Search for the cell housing the specified text and yield its [X, Y] center coordinate. 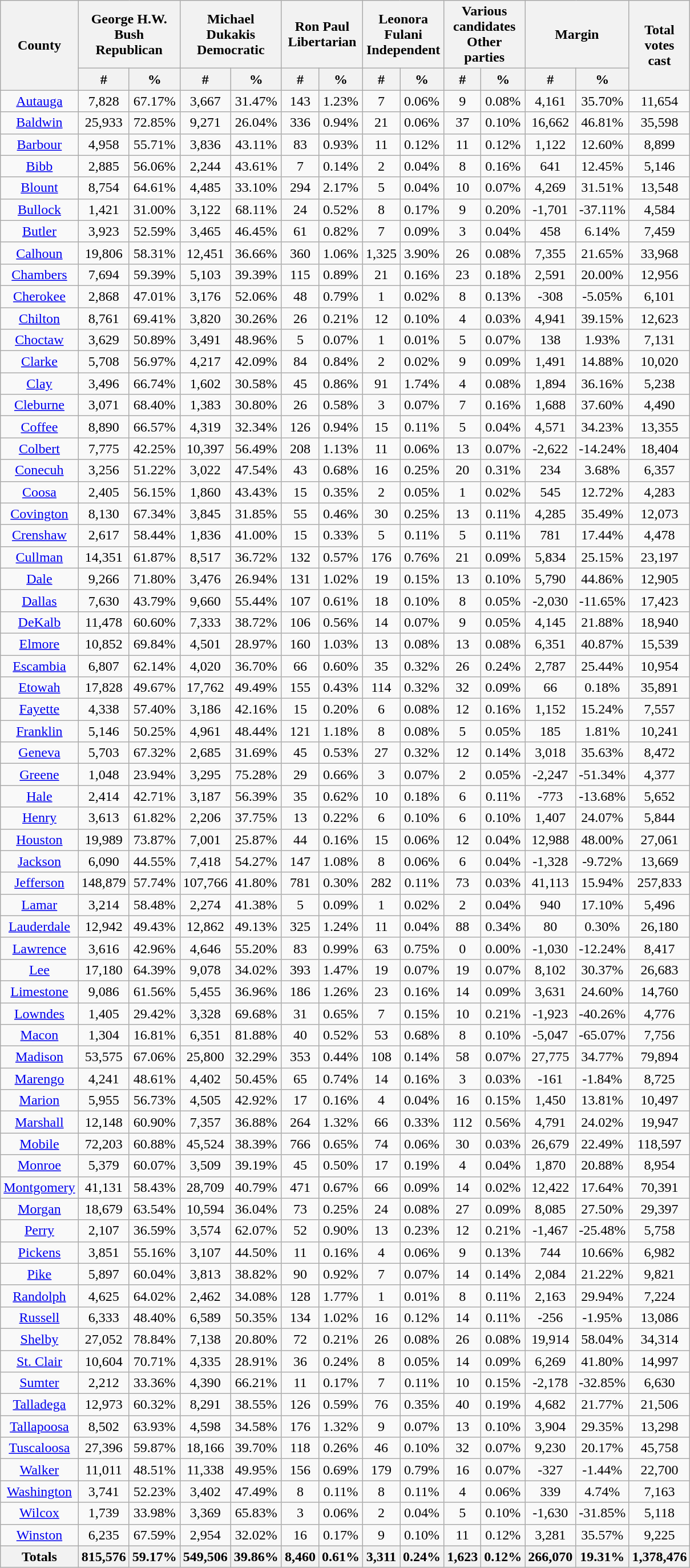
7,163 [660, 1492]
60.04% [154, 1274]
19,806 [104, 253]
23.94% [154, 775]
3,496 [104, 384]
Choctaw [39, 340]
3,071 [104, 405]
Mobile [39, 1144]
3,904 [550, 1426]
Marengo [39, 1079]
549,506 [205, 1557]
4,776 [660, 1013]
44.55% [154, 861]
20.88% [603, 1166]
48.61% [154, 1079]
Leonora FulaniIndependent [403, 34]
67.06% [154, 1057]
8,954 [660, 1166]
10,604 [104, 1361]
156 [300, 1470]
8,291 [205, 1405]
Baldwin [39, 123]
2,787 [550, 666]
4,571 [550, 427]
68.11% [256, 209]
37.75% [256, 818]
60.60% [154, 622]
Montgomery [39, 1187]
70,391 [660, 1187]
45,524 [205, 1144]
1,325 [381, 253]
21,506 [660, 1405]
14.88% [603, 362]
1.77% [340, 1296]
-1,328 [550, 861]
11,338 [205, 1470]
1,405 [104, 1013]
641 [550, 166]
4,335 [205, 1361]
6,269 [550, 1361]
72.85% [154, 123]
155 [300, 688]
1,491 [550, 362]
23,197 [660, 557]
91 [381, 384]
Limestone [39, 991]
0.58% [340, 405]
Elmore [39, 644]
18,166 [205, 1448]
42.25% [154, 449]
31.47% [256, 101]
57.74% [154, 883]
9,266 [104, 579]
37.60% [603, 405]
2,868 [104, 296]
25,800 [205, 1057]
71.80% [154, 579]
Greene [39, 775]
44.86% [603, 579]
55 [300, 514]
-40.26% [603, 1013]
26.04% [256, 123]
25,933 [104, 123]
4,646 [205, 948]
3,813 [205, 1274]
12,148 [104, 1122]
7,001 [205, 840]
Clarke [39, 362]
4,161 [550, 101]
4,941 [550, 318]
4,505 [205, 1101]
339 [550, 1492]
6,630 [660, 1383]
0.00% [503, 948]
27,052 [104, 1339]
30.26% [256, 318]
3,616 [104, 948]
Escambia [39, 666]
8,517 [205, 557]
3,256 [104, 470]
53,575 [104, 1057]
24.60% [603, 991]
-31.85% [603, 1513]
0.46% [340, 514]
-256 [550, 1317]
3,476 [205, 579]
Coffee [39, 427]
5,652 [660, 796]
36 [300, 1361]
294 [300, 188]
60.32% [154, 1405]
7,418 [205, 861]
1,623 [462, 1557]
1.18% [340, 731]
107 [300, 600]
20.00% [603, 275]
1,122 [550, 144]
1,378,476 [660, 1557]
3.68% [603, 470]
37 [462, 123]
65 [300, 1079]
-308 [550, 296]
0.44% [340, 1057]
12,973 [104, 1405]
1,894 [550, 384]
34.77% [603, 1057]
2,591 [550, 275]
46.81% [603, 123]
Talladega [39, 1405]
1,870 [550, 1166]
3,186 [205, 710]
Lee [39, 970]
1,860 [205, 492]
12.72% [603, 492]
114 [381, 688]
6,101 [660, 296]
43.61% [256, 166]
112 [462, 1122]
10,852 [104, 644]
14,760 [660, 991]
Russell [39, 1317]
815,576 [104, 1557]
4,501 [205, 644]
0 [462, 948]
3,667 [205, 101]
88 [462, 926]
0.99% [340, 948]
744 [550, 1252]
21.65% [603, 253]
9,230 [550, 1448]
Conecuh [39, 470]
Lauderdale [39, 926]
3,022 [205, 470]
2,462 [205, 1296]
6,235 [104, 1535]
186 [300, 991]
1.23% [340, 101]
69.84% [154, 644]
0.74% [340, 1079]
Fayette [39, 710]
13,355 [660, 427]
115 [300, 275]
-13.68% [603, 796]
4,145 [550, 622]
266,070 [550, 1557]
1,152 [550, 710]
5,834 [550, 557]
8,761 [104, 318]
26,679 [550, 1144]
12,623 [660, 318]
7,333 [205, 622]
13.81% [603, 1101]
-1,630 [550, 1513]
0.60% [340, 666]
31.51% [603, 188]
1,383 [205, 405]
0.86% [340, 384]
Pickens [39, 1252]
14,997 [660, 1361]
19,989 [104, 840]
3,187 [205, 796]
61 [300, 231]
0.76% [422, 557]
3.90% [422, 253]
38.55% [256, 1405]
107,766 [205, 883]
4,390 [205, 1383]
70.71% [154, 1361]
3,018 [550, 753]
Bibb [39, 166]
64.39% [154, 970]
27.50% [603, 1209]
5,708 [104, 362]
3,295 [205, 775]
13,669 [660, 861]
48.96% [256, 340]
0.75% [422, 948]
28,709 [205, 1187]
42.16% [256, 710]
52.06% [256, 296]
49.13% [256, 926]
2,084 [550, 1274]
132 [300, 557]
52.23% [154, 1492]
4,961 [205, 731]
Chilton [39, 318]
67.34% [154, 514]
30.58% [256, 384]
58.04% [603, 1339]
0.69% [340, 1470]
2,885 [104, 166]
55.71% [154, 144]
131 [300, 579]
County [39, 46]
26.94% [256, 579]
-51.34% [603, 775]
28.91% [256, 1361]
3,402 [205, 1492]
12,942 [104, 926]
9,086 [104, 991]
69.41% [154, 318]
Randolph [39, 1296]
1,304 [104, 1035]
Marion [39, 1101]
2,954 [205, 1535]
106 [300, 622]
4,625 [104, 1296]
20.17% [603, 1448]
56.06% [154, 166]
-5.05% [603, 296]
9,660 [205, 600]
49.95% [256, 1470]
12,073 [660, 514]
17.64% [603, 1187]
0.23% [422, 1231]
-2,622 [550, 449]
36.72% [256, 557]
67.17% [154, 101]
36.04% [256, 1209]
Dale [39, 579]
Lamar [39, 905]
5,496 [660, 905]
185 [550, 731]
-1,030 [550, 948]
20.80% [256, 1339]
78.84% [154, 1339]
59.87% [154, 1448]
25.44% [603, 666]
72 [300, 1339]
66.57% [154, 427]
42.92% [256, 1101]
Hale [39, 796]
Ron PaulLibertarian [322, 34]
4,241 [104, 1079]
0.93% [340, 144]
118,597 [660, 1144]
10.66% [603, 1252]
79,894 [660, 1057]
39.39% [256, 275]
3,629 [104, 340]
14,351 [104, 557]
5,379 [104, 1166]
9,225 [660, 1535]
36.59% [154, 1231]
2,274 [205, 905]
Totals [39, 1557]
160 [300, 644]
Lawrence [39, 948]
34.23% [603, 427]
6.14% [603, 231]
121 [300, 731]
12,422 [550, 1187]
34.02% [256, 970]
148,879 [104, 883]
Autauga [39, 101]
0.43% [340, 688]
52.59% [154, 231]
9,271 [205, 123]
1.26% [340, 991]
3,820 [205, 318]
4,217 [205, 362]
63 [381, 948]
1,688 [550, 405]
27,061 [660, 840]
766 [300, 1144]
58.31% [154, 253]
39.15% [603, 318]
21.88% [603, 622]
-2,247 [550, 775]
18,679 [104, 1209]
4.74% [603, 1492]
Coosa [39, 492]
1.06% [340, 253]
57.40% [154, 710]
Clay [39, 384]
56.73% [154, 1101]
38.82% [256, 1274]
-25.48% [603, 1231]
3,214 [104, 905]
4,598 [205, 1426]
143 [300, 101]
Barbour [39, 144]
1.03% [340, 644]
8,725 [660, 1079]
52 [300, 1231]
360 [300, 253]
-1,467 [550, 1231]
5,703 [104, 753]
39.70% [256, 1448]
60.90% [154, 1122]
48.44% [256, 731]
2.17% [340, 188]
20 [462, 470]
25.87% [256, 840]
36.16% [603, 384]
16,662 [550, 123]
4,584 [660, 209]
61.82% [154, 818]
4,485 [205, 188]
8,502 [104, 1426]
44.50% [256, 1252]
43.11% [256, 144]
10,020 [660, 362]
43.43% [256, 492]
-1.95% [603, 1317]
0.62% [340, 796]
1.81% [603, 731]
36.66% [256, 253]
2,206 [205, 818]
42.96% [154, 948]
17.44% [603, 535]
4,791 [550, 1122]
4,338 [104, 710]
8,899 [660, 144]
31.85% [256, 514]
35,598 [660, 123]
3,176 [205, 296]
15.24% [603, 710]
4,958 [104, 144]
8,102 [550, 970]
29 [300, 775]
-2,030 [550, 600]
24.02% [603, 1122]
Various candidatesOther parties [485, 34]
5,955 [104, 1101]
3,328 [205, 1013]
17,762 [205, 688]
40.87% [603, 644]
2,405 [104, 492]
56.39% [256, 796]
Walker [39, 1470]
Macon [39, 1035]
1.13% [340, 449]
27,396 [104, 1448]
7,224 [660, 1296]
12,451 [205, 253]
0.50% [340, 1166]
56.49% [256, 449]
50.25% [154, 731]
55.20% [256, 948]
234 [550, 470]
24.07% [603, 818]
3,107 [205, 1252]
44 [300, 840]
4,478 [660, 535]
58.43% [154, 1187]
26,683 [660, 970]
0.67% [340, 1187]
Total votes cast [660, 46]
41,131 [104, 1187]
63.93% [154, 1426]
68.40% [154, 405]
Franklin [39, 731]
0.89% [340, 275]
257,833 [660, 883]
7,557 [660, 710]
2,212 [104, 1383]
545 [550, 492]
50.89% [154, 340]
12.45% [603, 166]
Calhoun [39, 253]
2,163 [550, 1296]
4,377 [660, 775]
Madison [39, 1057]
38.72% [256, 622]
80 [550, 926]
3,845 [205, 514]
Marshall [39, 1122]
Washington [39, 1492]
2,244 [205, 166]
0.31% [503, 470]
0.22% [340, 818]
17,180 [104, 970]
49.49% [256, 688]
1,421 [104, 209]
48.40% [154, 1317]
2,617 [104, 535]
60.07% [154, 1166]
-65.07% [603, 1035]
Crenshaw [39, 535]
325 [300, 926]
Perry [39, 1231]
3,574 [205, 1231]
36.88% [256, 1122]
7,131 [660, 340]
39.19% [256, 1166]
11,011 [104, 1470]
21.77% [603, 1405]
58.48% [154, 905]
31.00% [154, 209]
47.49% [256, 1492]
48.51% [154, 1470]
Tallapoosa [39, 1426]
29.42% [154, 1013]
33,968 [660, 253]
Dallas [39, 600]
0.57% [340, 557]
Wilcox [39, 1513]
7,756 [660, 1035]
69.68% [256, 1013]
30.37% [603, 970]
33.36% [154, 1383]
353 [300, 1057]
35.57% [603, 1535]
34.58% [256, 1426]
59.39% [154, 275]
-161 [550, 1079]
Cherokee [39, 296]
6,589 [205, 1317]
21.22% [603, 1274]
55.16% [154, 1252]
47.54% [256, 470]
41.38% [256, 905]
-1.84% [603, 1079]
St. Clair [39, 1361]
39.86% [256, 1557]
32.34% [256, 427]
32.02% [256, 1535]
3,741 [104, 1492]
8,754 [104, 188]
60.88% [154, 1144]
10,241 [660, 731]
Sumter [39, 1383]
10,594 [205, 1209]
-1,923 [550, 1013]
58.44% [154, 535]
1,739 [104, 1513]
43.79% [154, 600]
1.93% [603, 340]
3,491 [205, 340]
Cullman [39, 557]
49.43% [154, 926]
-1.44% [603, 1470]
7,775 [104, 449]
Henry [39, 818]
Bullock [39, 209]
1.47% [340, 970]
108 [381, 1057]
25.15% [603, 557]
2,685 [205, 753]
4,402 [205, 1079]
Geneva [39, 753]
16.81% [154, 1035]
8,460 [300, 1557]
33.98% [154, 1513]
66.21% [256, 1383]
0.82% [340, 231]
336 [300, 123]
3,465 [205, 231]
84 [300, 362]
31.69% [256, 753]
18,940 [660, 622]
27,775 [550, 1057]
282 [381, 883]
3,281 [550, 1535]
6,982 [660, 1252]
Shelby [39, 1339]
4,285 [550, 514]
7,828 [104, 101]
11,654 [660, 101]
76 [381, 1405]
29.94% [603, 1296]
4,682 [550, 1405]
36.96% [256, 991]
64.02% [154, 1296]
75.28% [256, 775]
32.29% [256, 1057]
13,298 [660, 1426]
5,758 [660, 1231]
Morgan [39, 1209]
59.17% [154, 1557]
54.27% [256, 861]
18,404 [660, 449]
Etowah [39, 688]
7,355 [550, 253]
50.45% [256, 1079]
72,203 [104, 1144]
53 [381, 1035]
5,238 [660, 384]
13,548 [660, 188]
19,947 [660, 1122]
4,269 [550, 188]
22.49% [603, 1144]
Jefferson [39, 883]
1,836 [205, 535]
0.92% [340, 1274]
42.09% [256, 362]
3,923 [104, 231]
128 [300, 1296]
0.26% [340, 1448]
50.35% [256, 1317]
264 [300, 1122]
7,459 [660, 231]
-11.65% [603, 600]
4,020 [205, 666]
12,956 [660, 275]
17,828 [104, 688]
35.49% [603, 514]
2,414 [104, 796]
38.39% [256, 1144]
8,130 [104, 514]
1.24% [340, 926]
0.84% [340, 362]
3,311 [381, 1557]
49.67% [154, 688]
940 [550, 905]
Houston [39, 840]
48 [300, 296]
Colbert [39, 449]
3,851 [104, 1252]
40.79% [256, 1187]
179 [381, 1470]
34.08% [256, 1296]
8,890 [104, 427]
0.53% [340, 753]
73.87% [154, 840]
208 [300, 449]
5,897 [104, 1274]
35,891 [660, 688]
22,700 [660, 1470]
11,478 [104, 622]
3,631 [550, 991]
0.34% [503, 926]
7,694 [104, 275]
5,118 [660, 1513]
1,602 [205, 384]
12.60% [603, 144]
147 [300, 861]
3,369 [205, 1513]
-327 [550, 1470]
4,319 [205, 427]
12,988 [550, 840]
30.80% [256, 405]
1.08% [340, 861]
5,455 [205, 991]
81.88% [256, 1035]
18 [381, 600]
1,407 [550, 818]
90 [300, 1274]
46 [381, 1448]
4,490 [660, 405]
1.74% [422, 384]
458 [550, 231]
12,862 [205, 926]
17.10% [603, 905]
6,807 [104, 666]
5,844 [660, 818]
64.61% [154, 188]
42.71% [154, 796]
3,122 [205, 209]
Winston [39, 1535]
0.90% [340, 1231]
19.31% [603, 1557]
-2,178 [550, 1383]
7,630 [104, 600]
8,085 [550, 1209]
-5,047 [550, 1035]
134 [300, 1317]
36.70% [256, 666]
Jackson [39, 861]
Michael DukakisDemocratic [231, 34]
9,821 [660, 1274]
8,417 [660, 948]
Blount [39, 188]
7,357 [205, 1122]
12,905 [660, 579]
6,333 [104, 1317]
Cleburne [39, 405]
3,509 [205, 1166]
56.15% [154, 492]
28.97% [256, 644]
15,539 [660, 644]
0.59% [340, 1405]
Butler [39, 231]
2,107 [104, 1231]
62.14% [154, 666]
65.83% [256, 1513]
-773 [550, 796]
66.74% [154, 384]
10,397 [205, 449]
-12.24% [603, 948]
George H.W. BushRepublican [129, 34]
26,180 [660, 926]
67.59% [154, 1535]
Chambers [39, 275]
41,113 [550, 883]
29.35% [603, 1426]
67.32% [154, 753]
34,314 [660, 1339]
Lowndes [39, 1013]
Monroe [39, 1166]
Tuscaloosa [39, 1448]
-32.85% [603, 1383]
31 [300, 1013]
13,086 [660, 1317]
Covington [39, 514]
6,090 [104, 861]
-1,701 [550, 209]
138 [550, 340]
10,497 [660, 1101]
-14.24% [603, 449]
48.00% [603, 840]
5,103 [205, 275]
3,836 [205, 144]
4,283 [660, 492]
15.94% [603, 883]
58 [462, 1057]
471 [300, 1187]
1,048 [104, 775]
7,138 [205, 1339]
10,954 [660, 666]
61.87% [154, 557]
Margin [577, 34]
43 [300, 470]
118 [300, 1448]
Pike [39, 1274]
0.66% [340, 775]
41.00% [256, 535]
-9.72% [603, 861]
47.01% [154, 296]
46.45% [256, 231]
51.22% [154, 470]
33.10% [256, 188]
6,357 [660, 470]
63.54% [154, 1209]
35.63% [603, 753]
35.70% [603, 101]
3,613 [104, 818]
45,758 [660, 1448]
17,423 [660, 600]
DeKalb [39, 622]
393 [300, 970]
62.07% [256, 1231]
1,450 [550, 1101]
29,397 [660, 1209]
56.97% [154, 362]
74 [381, 1144]
8,472 [660, 753]
-37.11% [603, 209]
61.56% [154, 991]
9,078 [205, 970]
5,790 [550, 579]
55.44% [256, 600]
19,914 [550, 1339]
